From the cell containing the given text, extract its center point as [X, Y] coordinate. 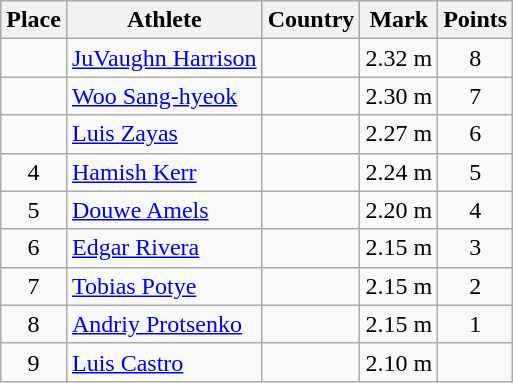
2 [476, 286]
2.30 m [399, 96]
2.27 m [399, 134]
2.32 m [399, 58]
Mark [399, 20]
JuVaughn Harrison [164, 58]
Points [476, 20]
Luis Castro [164, 362]
Woo Sang-hyeok [164, 96]
Andriy Protsenko [164, 324]
1 [476, 324]
Place [34, 20]
Douwe Amels [164, 210]
Athlete [164, 20]
2.10 m [399, 362]
Hamish Kerr [164, 172]
3 [476, 248]
9 [34, 362]
Luis Zayas [164, 134]
Country [311, 20]
Tobias Potye [164, 286]
2.20 m [399, 210]
2.24 m [399, 172]
Edgar Rivera [164, 248]
